Return [X, Y] of the center of cell containing provided text 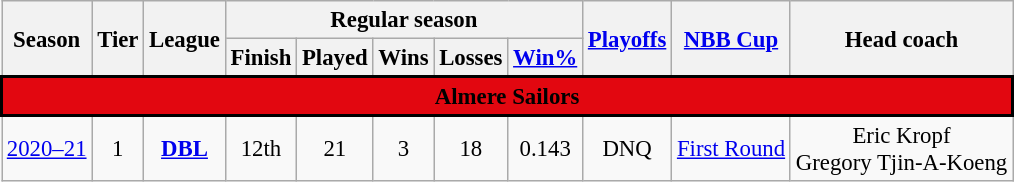
Tier [118, 39]
Head coach [901, 39]
First Round [732, 148]
Regular season [404, 20]
Playoffs [628, 39]
0.143 [546, 148]
Played [335, 58]
Win% [546, 58]
Eric Kropf Gregory Tjin-A-Koeng [901, 148]
12th [260, 148]
DBL [184, 148]
Finish [260, 58]
Losses [471, 58]
3 [404, 148]
DNQ [628, 148]
Almere Sailors [508, 96]
Season [47, 39]
1 [118, 148]
18 [471, 148]
League [184, 39]
NBB Cup [732, 39]
21 [335, 148]
2020–21 [47, 148]
Wins [404, 58]
